Identify which cell holds the provided text, then report its [X, Y] central coordinate. 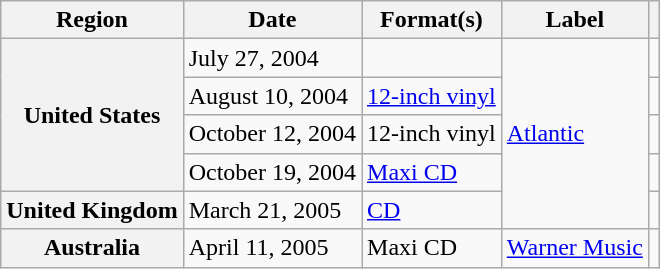
July 27, 2004 [272, 58]
Label [574, 20]
Atlantic [574, 134]
United Kingdom [92, 210]
April 11, 2005 [272, 248]
Region [92, 20]
Warner Music [574, 248]
Format(s) [432, 20]
March 21, 2005 [272, 210]
Date [272, 20]
Australia [92, 248]
October 19, 2004 [272, 172]
CD [432, 210]
August 10, 2004 [272, 96]
October 12, 2004 [272, 134]
United States [92, 115]
